Find where the given text appears and provide that cell's center as [X, Y] coordinate. 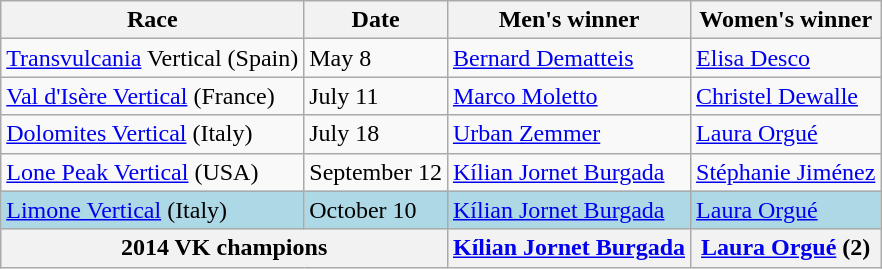
Date [376, 20]
Val d'Isère Vertical (France) [152, 96]
Marco Moletto [568, 96]
Race [152, 20]
Bernard Dematteis [568, 58]
July 18 [376, 134]
September 12 [376, 172]
October 10 [376, 210]
Dolomites Vertical (Italy) [152, 134]
Urban Zemmer [568, 134]
Christel Dewalle [786, 96]
May 8 [376, 58]
Men's winner [568, 20]
Transvulcania Vertical (Spain) [152, 58]
Elisa Desco [786, 58]
July 11 [376, 96]
Stéphanie Jiménez [786, 172]
2014 VK champions [224, 248]
Women's winner [786, 20]
Laura Orgué (2) [786, 248]
Limone Vertical (Italy) [152, 210]
Lone Peak Vertical (USA) [152, 172]
